Capture the cell that displays the provided text and extract its (X, Y) central coordinate. 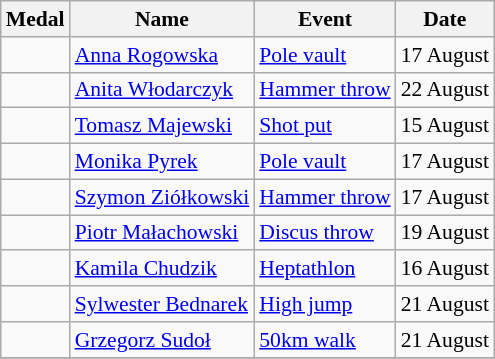
High jump (324, 304)
Szymon Ziółkowski (162, 197)
Heptathlon (324, 269)
16 August (445, 269)
Sylwester Bednarek (162, 304)
15 August (445, 126)
Anita Włodarczyk (162, 90)
Medal (36, 19)
Tomasz Majewski (162, 126)
Grzegorz Sudoł (162, 340)
22 August (445, 90)
50km walk (324, 340)
Name (162, 19)
19 August (445, 233)
Piotr Małachowski (162, 233)
Anna Rogowska (162, 55)
Monika Pyrek (162, 162)
Date (445, 19)
Event (324, 19)
Shot put (324, 126)
Discus throw (324, 233)
Kamila Chudzik (162, 269)
